Extract the [x, y] coordinate from the center of the cell holding the provided text.  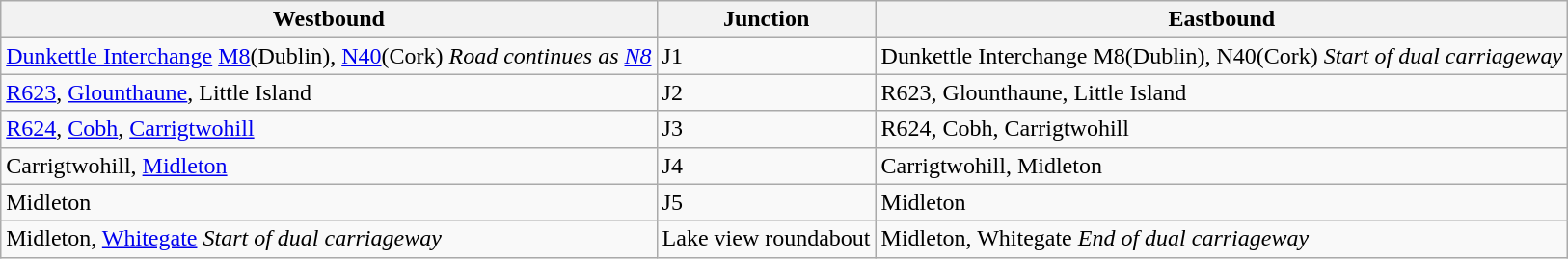
Eastbound [1222, 19]
Junction [766, 19]
Lake view roundabout [766, 239]
Westbound [329, 19]
J2 [766, 92]
Midleton, Whitegate End of dual carriageway [1222, 239]
J5 [766, 202]
J1 [766, 56]
Midleton, Whitegate Start of dual carriageway [329, 239]
Dunkettle Interchange M8(Dublin), N40(Cork) Road continues as N8 [329, 56]
Dunkettle Interchange M8(Dublin), N40(Cork) Start of dual carriageway [1222, 56]
J3 [766, 129]
J4 [766, 166]
